Extract the (X, Y) coordinate from the center of the cell holding the provided text.  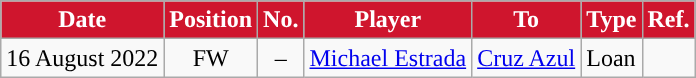
– (281, 58)
16 August 2022 (82, 58)
No. (281, 20)
FW (211, 58)
Ref. (668, 20)
Michael Estrada (388, 58)
Loan (612, 58)
To (526, 20)
Type (612, 20)
Player (388, 20)
Date (82, 20)
Position (211, 20)
Cruz Azul (526, 58)
